Determine the [X, Y] coordinate at the center of the cell enclosing the given text.  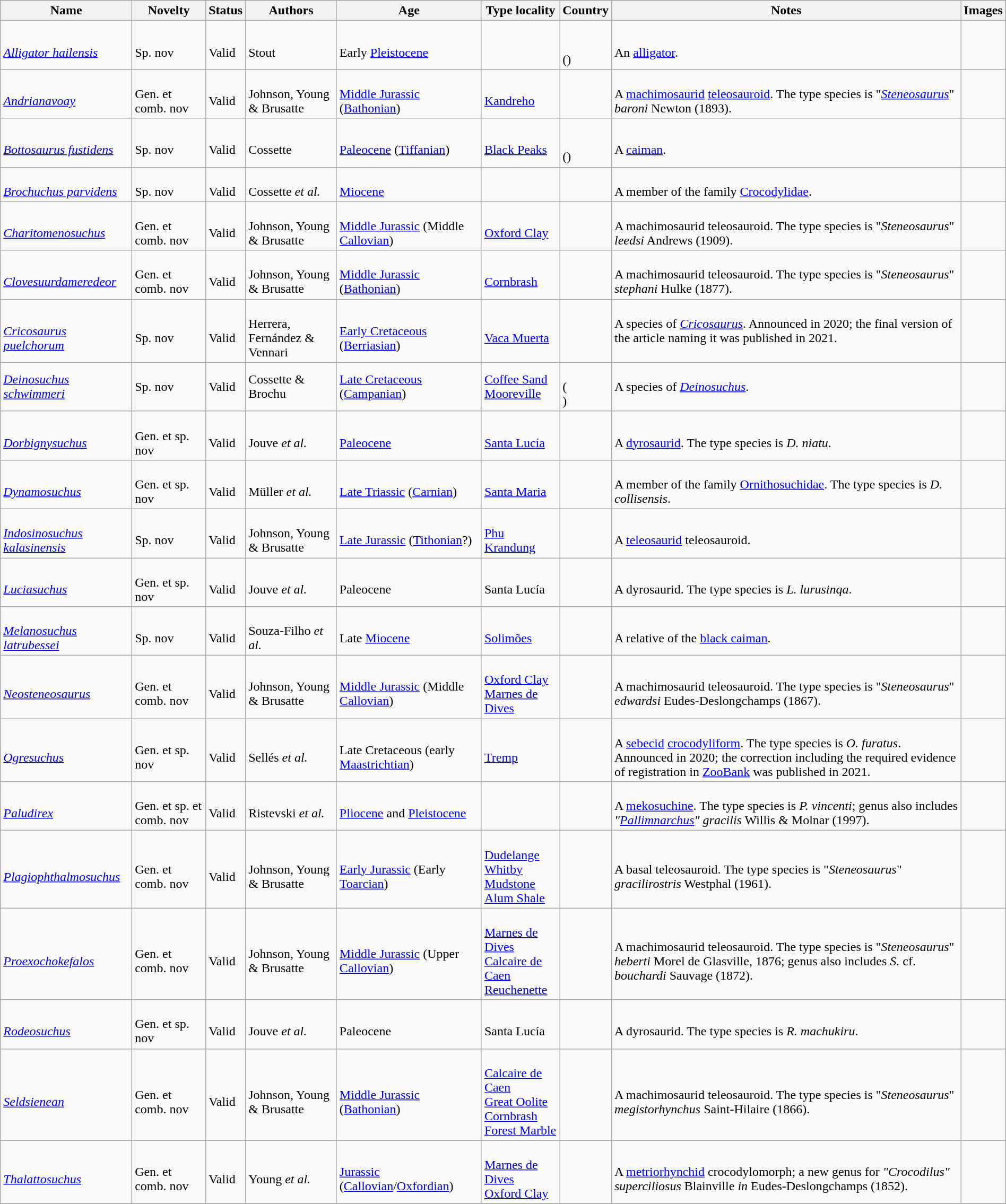
Late Cretaceous (early Maastrichtian) [409, 750]
Neosteneosaurus [66, 687]
Clovesuurdameredeor [66, 275]
Vaca Muerta [520, 331]
Alligator hailensis [66, 45]
Ogresuchus [66, 750]
Rodeosuchus [66, 1024]
Andrianavoay [66, 94]
Tremp [520, 750]
A machimosaurid teleosauroid. The type species is "Steneosaurus" edwardsi Eudes-Deslongchamps (1867). [786, 687]
A machimosaurid teleosauroid. The type species is "Steneosaurus" baroni Newton (1893). [786, 94]
Seldsienean [66, 1095]
A dyrosaurid. The type species is L. lurusinqa. [786, 582]
Authors [291, 11]
Marnes de DivesOxford Clay [520, 1172]
Coffee SandMooreville [520, 387]
Müller et al. [291, 484]
Early Pleistocene [409, 45]
Late Triassic (Carnian) [409, 484]
Late Miocene [409, 631]
Type locality [520, 11]
Black Peaks [520, 143]
Oxford ClayMarnes de Dives [520, 687]
Name [66, 11]
Young et al. [291, 1172]
Dynamosuchus [66, 484]
A species of Cricosaurus. Announced in 2020; the final version of the article naming it was published in 2021. [786, 331]
A metriorhynchid crocodylomorph; a new genus for "Crocodilus" superciliosus Blainville in Eudes-Deslongchamps (1852). [786, 1172]
Brochuchus parvidens [66, 185]
Ristevski et al. [291, 806]
Late Cretaceous (Campanian) [409, 387]
A member of the family Crocodylidae. [786, 185]
Plagiophthalmosuchus [66, 869]
A species of Deinosuchus. [786, 387]
Early Cretaceous (Berriasian) [409, 331]
A machimosaurid teleosauroid. The type species is "Steneosaurus" megistorhynchus Saint-Hilaire (1866). [786, 1095]
Status [226, 11]
DudelangeWhitby MudstoneAlum Shale [520, 869]
A dyrosaurid. The type species is D. niatu. [786, 435]
Phu Krandung [520, 533]
Melanosuchus latrubessei [66, 631]
Calcaire de CaenGreat OoliteCornbrashForest Marble [520, 1095]
Country [586, 11]
Solimões [520, 631]
Proexochokefalos [66, 954]
Indosinosuchus kalasinensis [66, 533]
Kandreho [520, 94]
Luciasuchus [66, 582]
Late Jurassic (Tithonian?) [409, 533]
Thalattosuchus [66, 1172]
Oxford Clay [520, 226]
Middle Jurassic (Upper Callovian) [409, 954]
Jurassic (Callovian/Oxfordian) [409, 1172]
Santa Maria [520, 484]
A machimosaurid teleosauroid. The type species is "Steneosaurus" stephani Hulke (1877). [786, 275]
A dyrosaurid. The type species is R. machukiru. [786, 1024]
Novelty [169, 11]
Paleocene (Tiffanian) [409, 143]
Stout [291, 45]
An alligator. [786, 45]
Cossette & Brochu [291, 387]
Bottosaurus fustidens [66, 143]
Pliocene and Pleistocene [409, 806]
A mekosuchine. The type species is P. vincenti; genus also includes "Pallimnarchus" gracilis Willis & Molnar (1997). [786, 806]
Marnes de DivesCalcaire de CaenReuchenette [520, 954]
Early Jurassic (Early Toarcian) [409, 869]
A relative of the black caiman. [786, 631]
A teleosaurid teleosauroid. [786, 533]
Paludirex [66, 806]
Cricosaurus puelchorum [66, 331]
Dorbignysuchus [66, 435]
A member of the family Ornithosuchidae. The type species is D. collisensis. [786, 484]
Age [409, 11]
Souza-Filho et al. [291, 631]
Cossette et al. [291, 185]
Cossette [291, 143]
Herrera, Fernández & Vennari [291, 331]
Charitomenosuchus [66, 226]
A basal teleosauroid. The type species is "Steneosaurus" gracilirostris Westphal (1961). [786, 869]
Gen. et sp. et comb. nov [169, 806]
A machimosaurid teleosauroid. The type species is "Steneosaurus" leedsi Andrews (1909). [786, 226]
Images [983, 11]
Sellés et al. [291, 750]
A caiman. [786, 143]
Notes [786, 11]
Cornbrash [520, 275]
Miocene [409, 185]
Deinosuchus schwimmeri [66, 387]
